Search for the cell housing the specified text and yield its (X, Y) center coordinate. 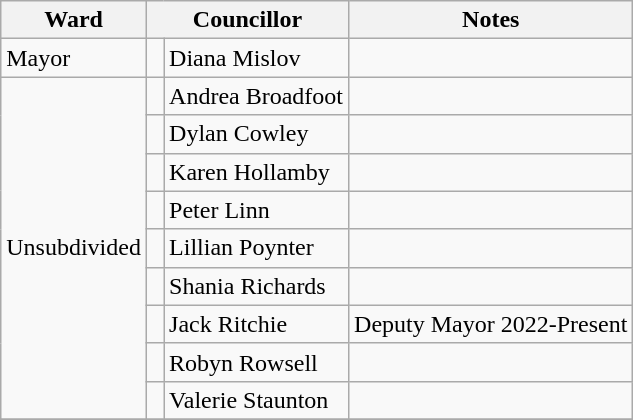
Mayor (74, 58)
Unsubdivided (74, 248)
Peter Linn (256, 210)
Karen Hollamby (256, 172)
Diana Mislov (256, 58)
Lillian Poynter (256, 248)
Ward (74, 20)
Councillor (247, 20)
Shania Richards (256, 286)
Dylan Cowley (256, 134)
Robyn Rowsell (256, 362)
Jack Ritchie (256, 324)
Andrea Broadfoot (256, 96)
Notes (491, 20)
Deputy Mayor 2022-Present (491, 324)
Valerie Staunton (256, 400)
